Capture the cell that displays the provided text and extract its [X, Y] central coordinate. 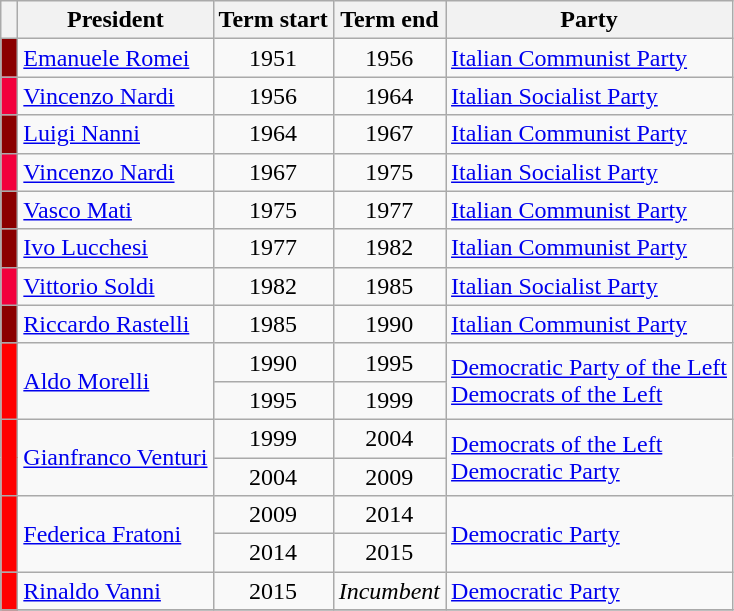
Democrats of the LeftDemocratic Party [590, 457]
Luigi Nanni [116, 134]
Vasco Mati [116, 210]
Democratic Party of the LeftDemocrats of the Left [590, 381]
Party [590, 20]
1951 [273, 58]
Gianfranco Venturi [116, 457]
Federica Fratoni [116, 534]
Rinaldo Vanni [116, 591]
Aldo Morelli [116, 381]
Riccardo Rastelli [116, 324]
Emanuele Romei [116, 58]
Term start [273, 20]
President [116, 20]
Ivo Lucchesi [116, 248]
Term end [389, 20]
Incumbent [389, 591]
Vittorio Soldi [116, 286]
